Scan for the cell matching the given text and deliver its [X, Y] coordinate at center. 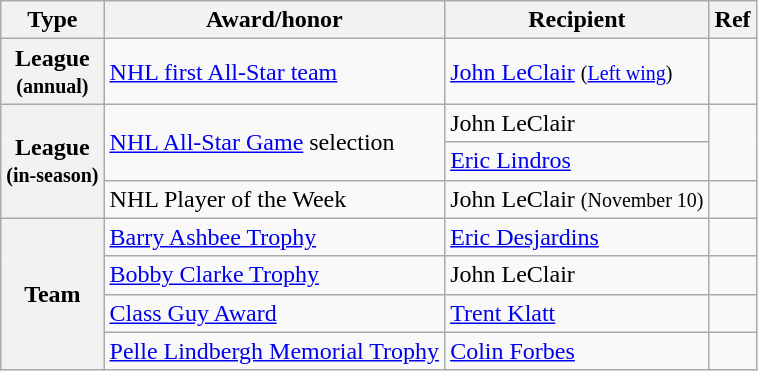
John LeClair (Left wing) [577, 72]
Colin Forbes [577, 351]
Team [52, 294]
Barry Ashbee Trophy [274, 237]
Trent Klatt [577, 313]
NHL first All-Star team [274, 72]
Pelle Lindbergh Memorial Trophy [274, 351]
Ref [732, 20]
Eric Desjardins [577, 237]
Type [52, 20]
John LeClair (November 10) [577, 199]
NHL Player of the Week [274, 199]
Award/honor [274, 20]
Eric Lindros [577, 161]
Bobby Clarke Trophy [274, 275]
Recipient [577, 20]
NHL All-Star Game selection [274, 142]
League(in-season) [52, 161]
League(annual) [52, 72]
Class Guy Award [274, 313]
